For the text-containing cell, return its midpoint in (x, y) coordinate format. 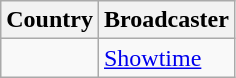
Broadcaster (166, 20)
Showtime (166, 58)
Country (50, 20)
